From the cell containing the given text, extract its center point as [x, y] coordinate. 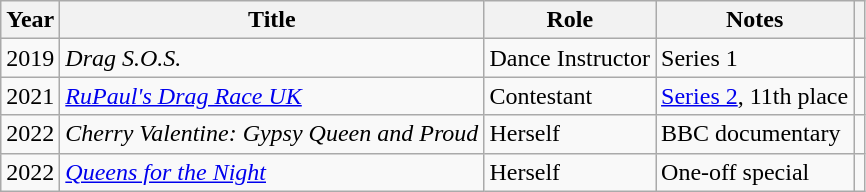
Role [570, 20]
RuPaul's Drag Race UK [272, 96]
Series 2, 11th place [755, 96]
Dance Instructor [570, 58]
Queens for the Night [272, 172]
One-off special [755, 172]
Cherry Valentine: Gypsy Queen and Proud [272, 134]
Contestant [570, 96]
Drag S.O.S. [272, 58]
BBC documentary [755, 134]
2021 [30, 96]
Title [272, 20]
2019 [30, 58]
Notes [755, 20]
Series 1 [755, 58]
Year [30, 20]
